Identify which cell holds the provided text, then report its [x, y] central coordinate. 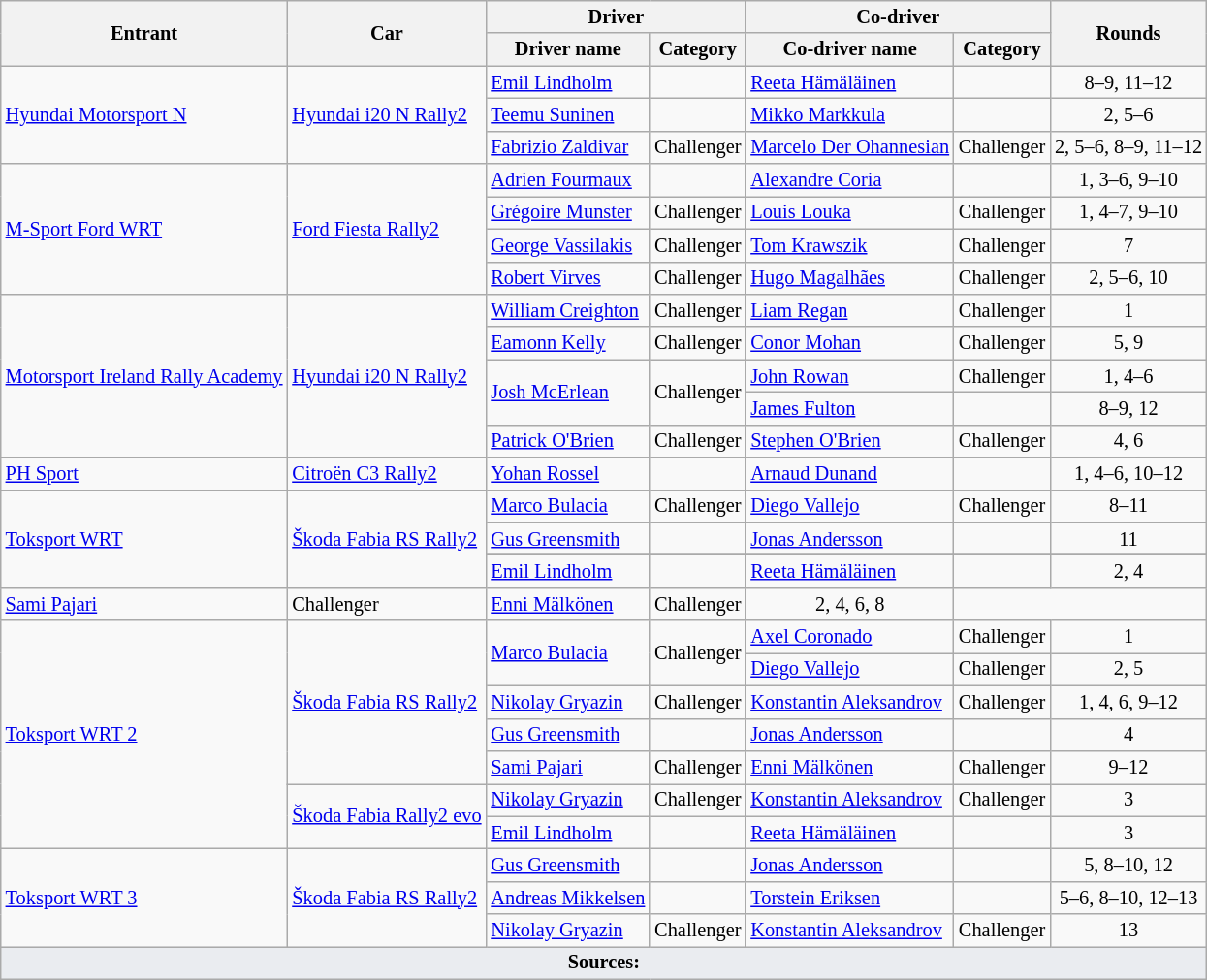
Sources: [604, 963]
Alexandre Coria [849, 180]
8–9, 11–12 [1128, 82]
Grégoire Munster [568, 212]
1, 4–6 [1128, 376]
11 [1128, 539]
Toksport WRT [144, 539]
Motorsport Ireland Rally Academy [144, 375]
Patrick O'Brien [568, 441]
5, 9 [1128, 343]
Citroën C3 Rally2 [386, 474]
Fabrizio Zaldivar [568, 147]
13 [1128, 931]
Driver [616, 16]
Adrien Fourmaux [568, 180]
Andreas Mikkelsen [568, 898]
PH Sport [144, 474]
William Creighton [568, 310]
4, 6 [1128, 441]
Car [386, 33]
Robert Virves [568, 278]
Eamonn Kelly [568, 343]
1, 4, 6, 9–12 [1128, 702]
2, 5–6, 8–9, 11–12 [1128, 147]
Josh McErlean [568, 392]
2, 5–6 [1128, 114]
Škoda Fabia Rally2 evo [386, 816]
Hyundai Motorsport N [144, 114]
9–12 [1128, 767]
Teemu Suninen [568, 114]
2, 4 [1128, 571]
Driver name [568, 49]
8–9, 12 [1128, 408]
George Vassilakis [568, 245]
2, 5–6, 10 [1128, 278]
2, 5 [1128, 669]
Axel Coronado [849, 637]
2, 4, 6, 8 [849, 604]
Toksport WRT 2 [144, 735]
8–11 [1128, 506]
Hugo Magalhães [849, 278]
Conor Mohan [849, 343]
Yohan Rossel [568, 474]
Torstein Eriksen [849, 898]
Louis Louka [849, 212]
1, 3–6, 9–10 [1128, 180]
Liam Regan [849, 310]
Ford Fiesta Rally2 [386, 229]
1, 4–6, 10–12 [1128, 474]
Co-driver [898, 16]
Mikko Markkula [849, 114]
1, 4–7, 9–10 [1128, 212]
Rounds [1128, 33]
Toksport WRT 3 [144, 898]
Marcelo Der Ohannesian [849, 147]
M-Sport Ford WRT [144, 229]
5, 8–10, 12 [1128, 865]
4 [1128, 735]
Tom Krawszik [849, 245]
7 [1128, 245]
James Fulton [849, 408]
Arnaud Dunand [849, 474]
Stephen O'Brien [849, 441]
5–6, 8–10, 12–13 [1128, 898]
Co-driver name [849, 49]
John Rowan [849, 376]
Entrant [144, 33]
